Find where the given text appears and provide that cell's center as (x, y) coordinate. 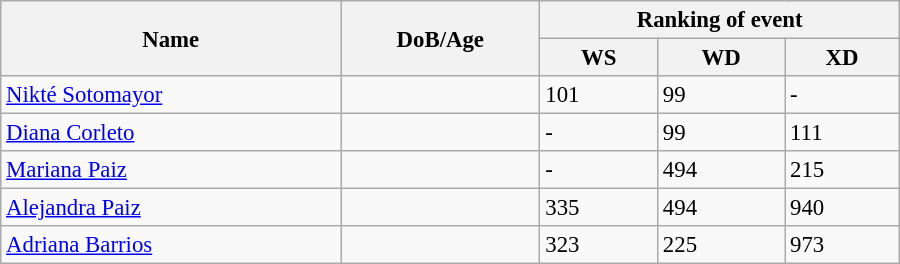
Adriana Barrios (171, 245)
WS (599, 58)
WD (722, 58)
215 (842, 170)
101 (599, 95)
225 (722, 245)
Mariana Paiz (171, 170)
Name (171, 38)
323 (599, 245)
DoB/Age (440, 38)
940 (842, 208)
111 (842, 133)
Ranking of event (720, 20)
Diana Corleto (171, 133)
335 (599, 208)
973 (842, 245)
Alejandra Paiz (171, 208)
Nikté Sotomayor (171, 95)
XD (842, 58)
